From the cell containing the given text, extract its center point as (X, Y) coordinate. 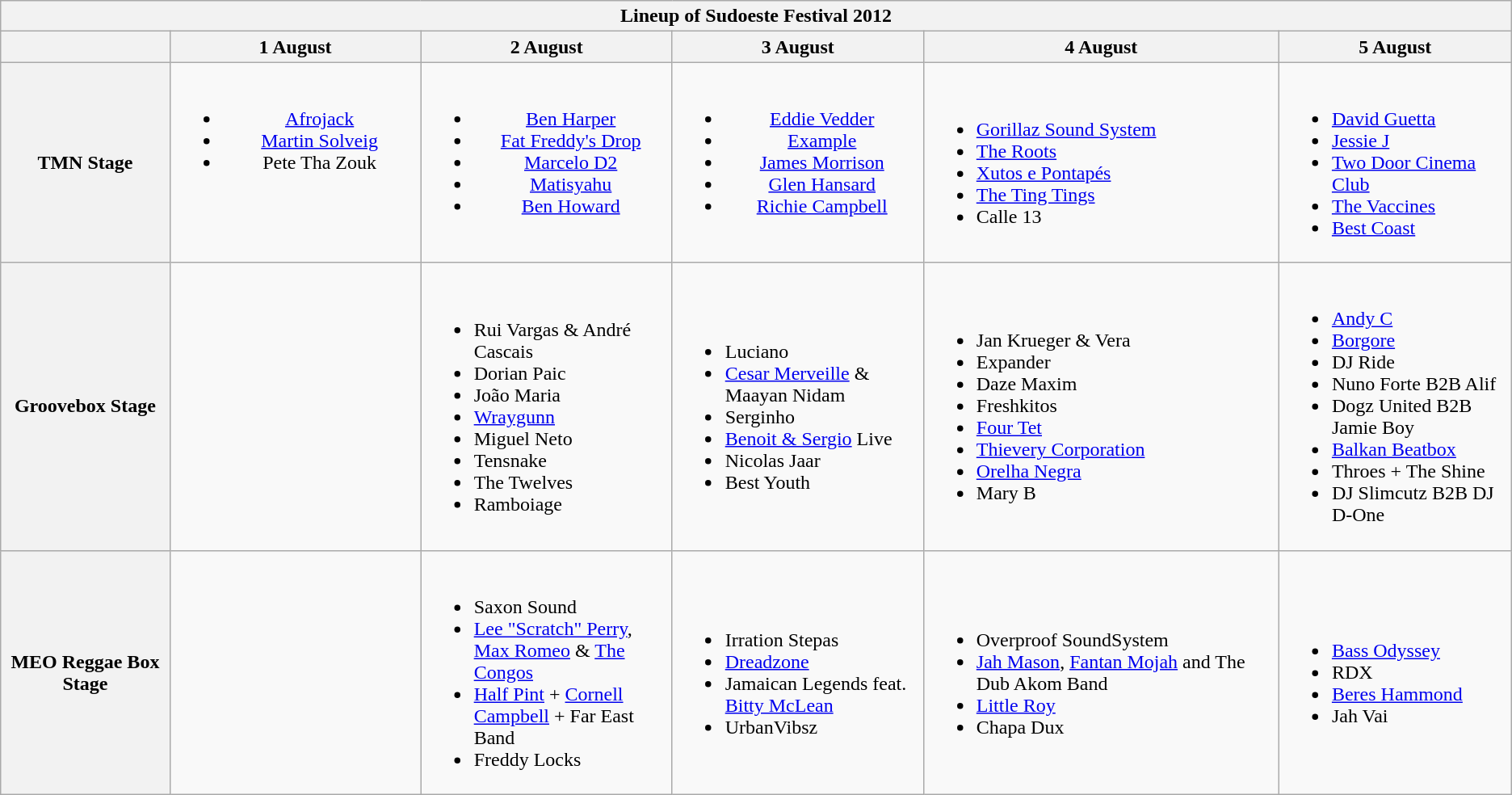
Gorillaz Sound SystemThe RootsXutos e PontapésThe Ting TingsCalle 13 (1101, 162)
Eddie VedderExampleJames MorrisonGlen HansardRichie Campbell (798, 162)
3 August (798, 47)
LucianoCesar Merveille & Maayan NidamSerginhoBenoit & Sergio LiveNicolas JaarBest Youth (798, 406)
5 August (1395, 47)
Overproof SoundSystemJah Mason, Fantan Mojah and The Dub Akom BandLittle RoyChapa Dux (1101, 672)
Bass OdysseyRDXBeres HammondJah Vai (1395, 672)
Irration StepasDreadzoneJamaican Legends feat. Bitty McLeanUrbanVibsz (798, 672)
Andy CBorgoreDJ RideNuno Forte B2B AlifDogz United B2B Jamie BoyBalkan BeatboxThroes + The ShineDJ Slimcutz B2B DJ D-One (1395, 406)
Saxon SoundLee "Scratch" Perry, Max Romeo & The CongosHalf Pint + Cornell Campbell + Far East BandFreddy Locks (546, 672)
David GuettaJessie JTwo Door Cinema ClubThe VaccinesBest Coast (1395, 162)
TMN Stage (86, 162)
Lineup of Sudoeste Festival 2012 (756, 16)
1 August (296, 47)
Jan Krueger & VeraExpanderDaze MaximFreshkitosFour TetThievery CorporationOrelha NegraMary B (1101, 406)
2 August (546, 47)
Groovebox Stage (86, 406)
Ben HarperFat Freddy's DropMarcelo D2MatisyahuBen Howard (546, 162)
Rui Vargas & André CascaisDorian PaicJoão MariaWraygunnMiguel NetoTensnakeThe TwelvesRamboiage (546, 406)
MEO Reggae Box Stage (86, 672)
4 August (1101, 47)
AfrojackMartin SolveigPete Tha Zouk (296, 162)
